Return [x, y] of the center of cell containing provided text 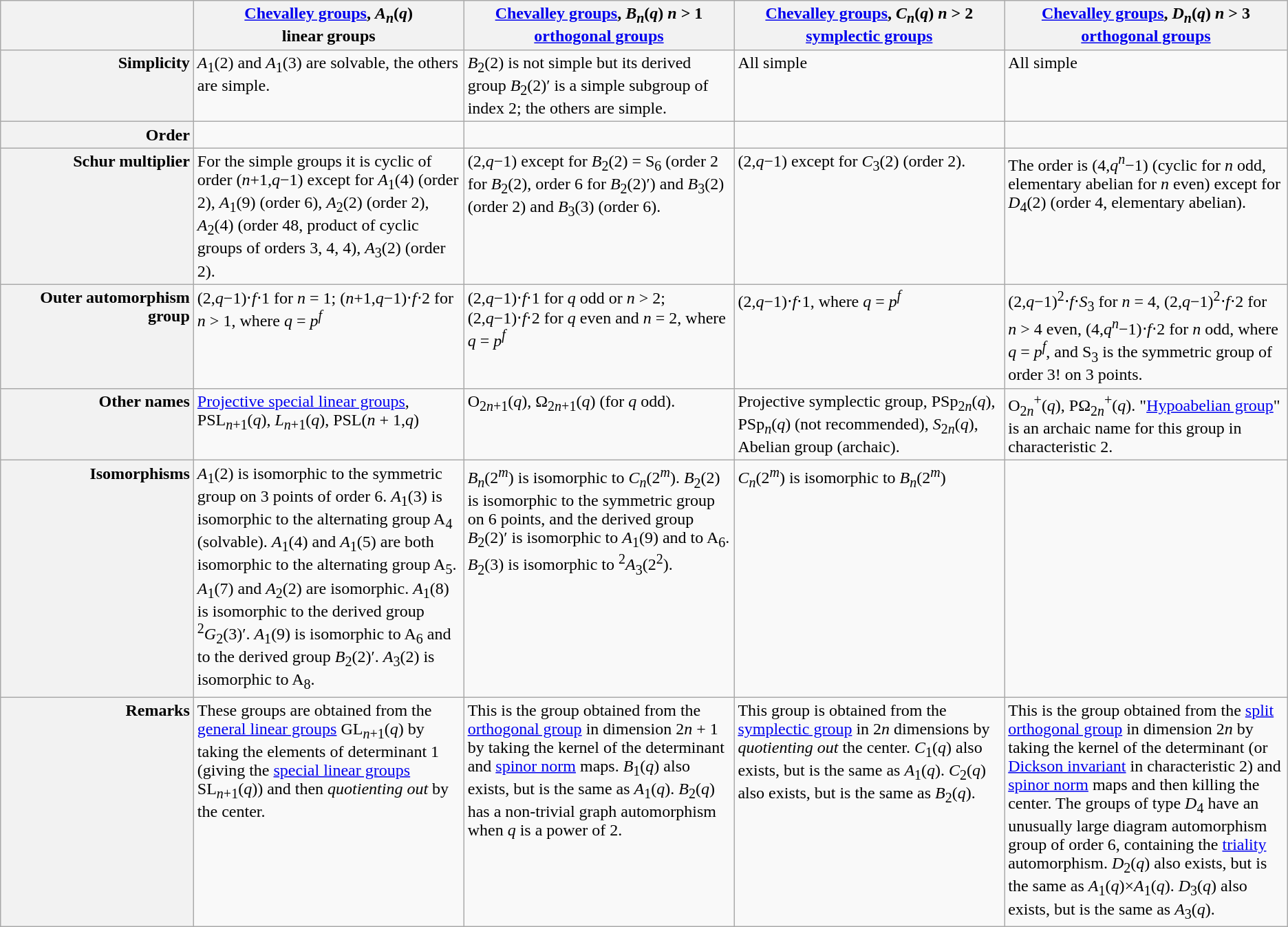
Isomorphisms [98, 579]
B2(2) is not simple but its derived group B2(2)′ is a simple subgroup of index 2; the others are simple. [599, 85]
(2,q−1) except for B2(2) = S6 (order 2 for B2(2), order 6 for B2(2)′) and B3(2) (order 2) and B3(3) (order 6). [599, 216]
O2n+1(q), Ω2n+1(q) (for q odd). [599, 424]
(2,q−1) except for C3(2) (order 2). [870, 216]
The order is (4,qn−1) (cyclic for n odd, elementary abelian for n even) except for D4(2) (order 4, elementary abelian). [1146, 216]
O2n+(q), PΩ2n+(q). "Hypoabelian group" is an archaic name for this group in characteristic 2. [1146, 424]
Simplicity [98, 85]
Order [98, 135]
Chevalley groups, An(q) linear groups [329, 25]
(2,q−1)⋅f⋅1 for q odd or n > 2; (2,q−1)⋅f⋅2 for q even and n = 2, where q = pf [599, 336]
Outer automorphism group [98, 336]
Projective symplectic group, PSp2n(q), PSpn(q) (not recommended), S2n(q), Abelian group (archaic). [870, 424]
(2,q−1)⋅f⋅1, where q = pf [870, 336]
A1(2) and A1(3) are solvable, the others are simple. [329, 85]
Projective special linear groups, PSLn+1(q), Ln+1(q), PSL(n + 1,q) [329, 424]
Cn(2m) is isomorphic to Bn(2m) [870, 579]
Chevalley groups, Dn(q) n > 3orthogonal groups [1146, 25]
(2,q−1)2⋅f⋅S3 for n = 4, (2,q−1)2⋅f⋅2 for n > 4 even, (4,qn−1)⋅f⋅2 for n odd, where q = pf, and S3 is the symmetric group of order 3! on 3 points. [1146, 336]
Remarks [98, 812]
Schur multiplier [98, 216]
Chevalley groups, Cn(q) n > 2symplectic groups [870, 25]
Chevalley groups, Bn(q) n > 1orthogonal groups [599, 25]
Other names [98, 424]
(2,q−1)⋅f⋅1 for n = 1; (n+1,q−1)⋅f⋅2 for n > 1, where q = pf [329, 336]
